Search for the cell housing the specified text and yield its [X, Y] center coordinate. 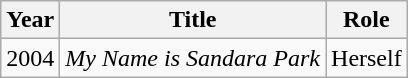
Year [30, 20]
Role [367, 20]
Herself [367, 58]
Title [193, 20]
My Name is Sandara Park [193, 58]
2004 [30, 58]
